Determine the (x, y) coordinate at the center of the cell enclosing the given text.  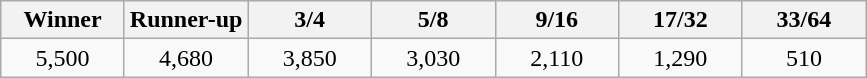
3,850 (310, 58)
17/32 (681, 20)
2,110 (557, 58)
Winner (63, 20)
4,680 (186, 58)
3/4 (310, 20)
3,030 (433, 58)
Runner-up (186, 20)
510 (804, 58)
33/64 (804, 20)
5,500 (63, 58)
5/8 (433, 20)
1,290 (681, 58)
9/16 (557, 20)
